Provide the (x, y) coordinate of the cell's center where the given text is located.  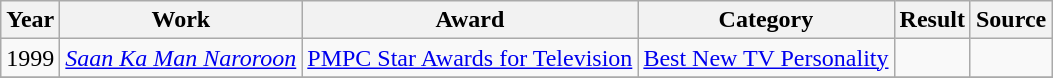
Result (932, 20)
PMPC Star Awards for Television (470, 58)
1999 (30, 58)
Best New TV Personality (766, 58)
Work (181, 20)
Saan Ka Man Naroroon (181, 58)
Year (30, 20)
Category (766, 20)
Source (1010, 20)
Award (470, 20)
